Output the [x, y] coordinate of the center of the cell containing the given text.  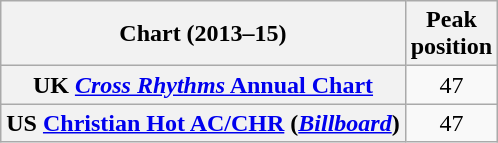
UK Cross Rhythms Annual Chart [203, 85]
Chart (2013–15) [203, 34]
US Christian Hot AC/CHR (Billboard) [203, 123]
Peakposition [451, 34]
